Extract the [X, Y] coordinate from the center of the cell holding the provided text.  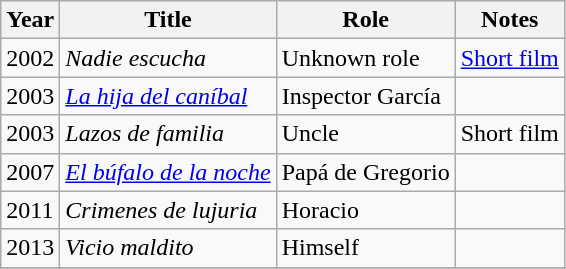
Title [168, 20]
Notes [510, 20]
El búfalo de la noche [168, 172]
La hija del caníbal [168, 96]
Crimenes de lujuria [168, 210]
2002 [30, 58]
Nadie escucha [168, 58]
Horacio [366, 210]
2013 [30, 248]
Uncle [366, 134]
Vicio maldito [168, 248]
2007 [30, 172]
Role [366, 20]
Year [30, 20]
Papá de Gregorio [366, 172]
Lazos de familia [168, 134]
Inspector García [366, 96]
Unknown role [366, 58]
Himself [366, 248]
2011 [30, 210]
